Extract the [x, y] coordinate from the center of the cell holding the provided text.  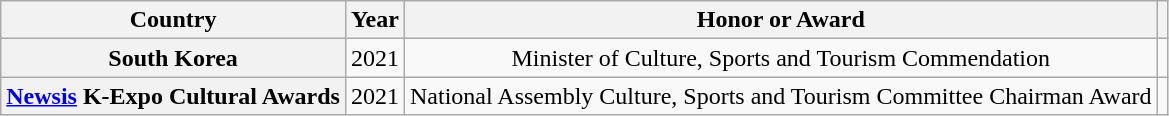
Year [374, 20]
Honor or Award [780, 20]
South Korea [174, 58]
Minister of Culture, Sports and Tourism Commendation [780, 58]
Newsis K-Expo Cultural Awards [174, 96]
Country [174, 20]
National Assembly Culture, Sports and Tourism Committee Chairman Award [780, 96]
